Return (X, Y) of the center of cell containing provided text 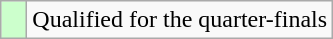
Qualified for the quarter-finals (180, 20)
